Scan for the cell matching the given text and deliver its [X, Y] coordinate at center. 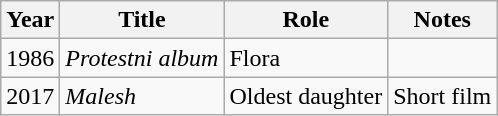
2017 [30, 96]
Year [30, 20]
Title [142, 20]
Short film [442, 96]
Notes [442, 20]
Oldest daughter [306, 96]
Flora [306, 58]
Protestni album [142, 58]
Malesh [142, 96]
1986 [30, 58]
Role [306, 20]
